Return [x, y] of the center of cell containing provided text 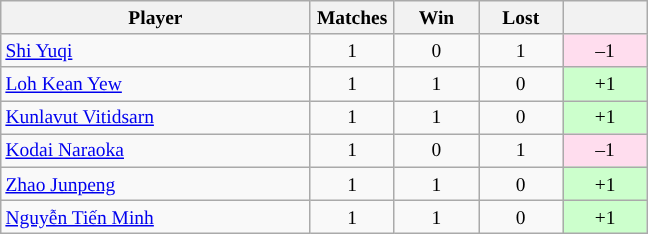
Kodai Naraoka [156, 150]
Lost [521, 18]
Kunlavut Vitidsarn [156, 118]
Matches [352, 18]
Zhao Junpeng [156, 184]
Win [436, 18]
Player [156, 18]
Shi Yuqi [156, 50]
Loh Kean Yew [156, 84]
Nguyễn Tiến Minh [156, 216]
